Identify which cell holds the provided text, then report its (x, y) central coordinate. 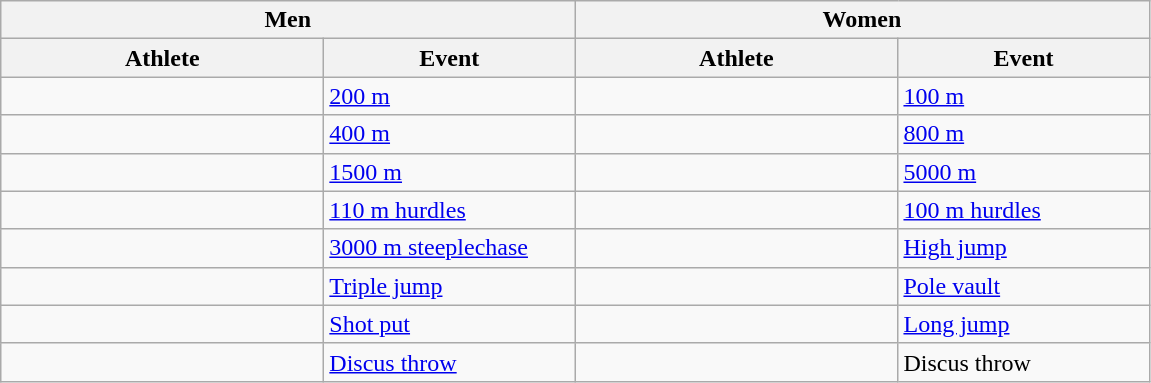
400 m (450, 134)
3000 m steeplechase (450, 248)
Men (288, 20)
Pole vault (1024, 286)
110 m hurdles (450, 210)
100 m (1024, 96)
Shot put (450, 324)
800 m (1024, 134)
Long jump (1024, 324)
200 m (450, 96)
High jump (1024, 248)
1500 m (450, 172)
5000 m (1024, 172)
100 m hurdles (1024, 210)
Women (862, 20)
Triple jump (450, 286)
